Find where the given text appears and provide that cell's center as [X, Y] coordinate. 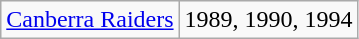
Canberra Raiders [90, 20]
1989, 1990, 1994 [268, 20]
